From the cell containing the given text, extract its center point as [X, Y] coordinate. 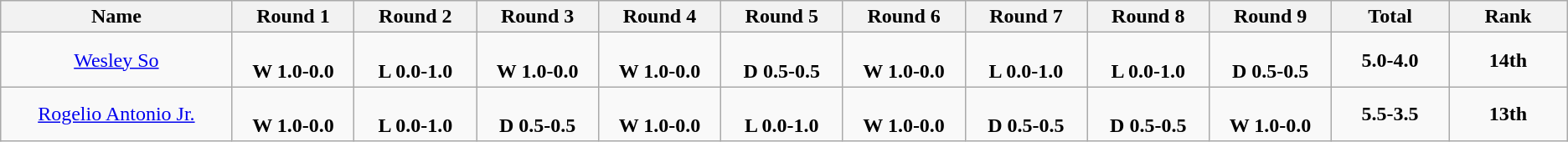
14th [1509, 60]
13th [1509, 114]
Round 2 [415, 17]
5.5-3.5 [1390, 114]
5.0-4.0 [1390, 60]
Wesley So [116, 60]
Round 1 [293, 17]
Name [116, 17]
Rank [1509, 17]
Rogelio Antonio Jr. [116, 114]
Round 3 [538, 17]
Round 5 [781, 17]
Round 6 [904, 17]
Round 8 [1148, 17]
Total [1390, 17]
Round 4 [660, 17]
Round 9 [1271, 17]
Round 7 [1026, 17]
